Identify which cell holds the provided text, then report its (X, Y) central coordinate. 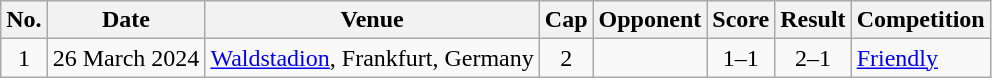
2 (566, 58)
Date (126, 20)
Score (741, 20)
26 March 2024 (126, 58)
Result (813, 20)
1 (24, 58)
Venue (372, 20)
Friendly (920, 58)
No. (24, 20)
Cap (566, 20)
Waldstadion, Frankfurt, Germany (372, 58)
Opponent (650, 20)
Competition (920, 20)
2–1 (813, 58)
1–1 (741, 58)
